Capture the cell that displays the provided text and extract its [X, Y] central coordinate. 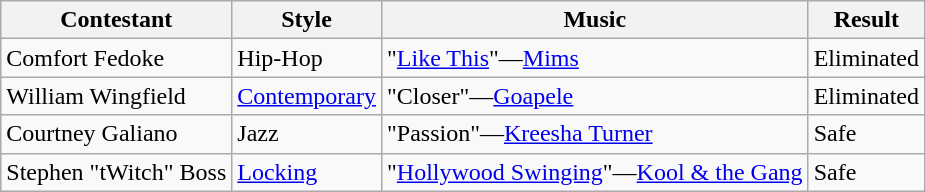
Jazz [307, 134]
Music [594, 20]
Hip-Hop [307, 58]
Style [307, 20]
"Like This"—Mims [594, 58]
Courtney Galiano [116, 134]
"Hollywood Swinging"—Kool & the Gang [594, 172]
Stephen "tWitch" Boss [116, 172]
Comfort Fedoke [116, 58]
William Wingfield [116, 96]
"Closer"—Goapele [594, 96]
Contestant [116, 20]
Locking [307, 172]
Contemporary [307, 96]
Result [866, 20]
"Passion"—Kreesha Turner [594, 134]
